Capture the cell that displays the provided text and extract its (X, Y) central coordinate. 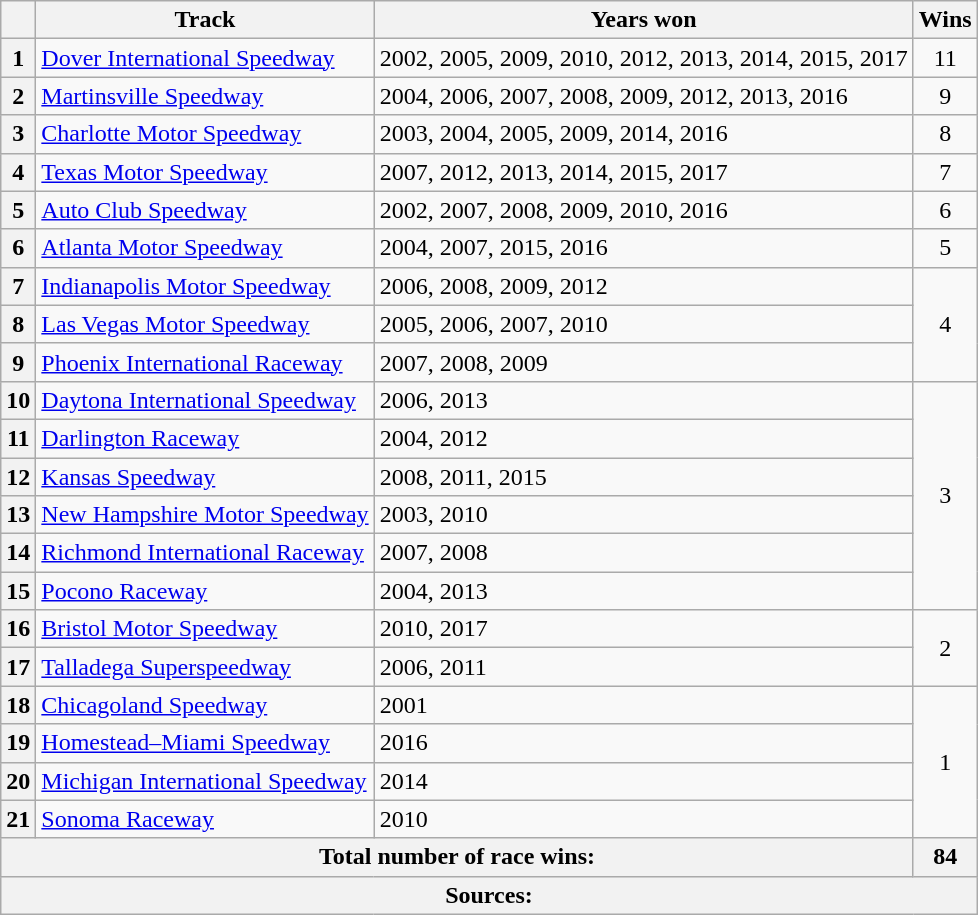
Sources: (489, 895)
New Hampshire Motor Speedway (205, 515)
Track (205, 20)
Kansas Speedway (205, 477)
2006, 2008, 2009, 2012 (644, 286)
18 (18, 705)
2005, 2006, 2007, 2010 (644, 324)
12 (18, 477)
2002, 2005, 2009, 2010, 2012, 2013, 2014, 2015, 2017 (644, 58)
16 (18, 629)
Years won (644, 20)
Pocono Raceway (205, 591)
Chicagoland Speedway (205, 705)
2004, 2006, 2007, 2008, 2009, 2012, 2013, 2016 (644, 96)
Wins (945, 20)
Sonoma Raceway (205, 819)
2002, 2007, 2008, 2009, 2010, 2016 (644, 210)
84 (945, 857)
15 (18, 591)
Michigan International Speedway (205, 781)
Richmond International Raceway (205, 553)
2010, 2017 (644, 629)
Darlington Raceway (205, 438)
2006, 2013 (644, 400)
2004, 2012 (644, 438)
Las Vegas Motor Speedway (205, 324)
Texas Motor Speedway (205, 172)
Daytona International Speedway (205, 400)
2007, 2008 (644, 553)
17 (18, 667)
2006, 2011 (644, 667)
2004, 2007, 2015, 2016 (644, 248)
2003, 2010 (644, 515)
Charlotte Motor Speedway (205, 134)
2014 (644, 781)
13 (18, 515)
14 (18, 553)
Total number of race wins: (457, 857)
Martinsville Speedway (205, 96)
Talladega Superspeedway (205, 667)
20 (18, 781)
Dover International Speedway (205, 58)
21 (18, 819)
2007, 2012, 2013, 2014, 2015, 2017 (644, 172)
Bristol Motor Speedway (205, 629)
Indianapolis Motor Speedway (205, 286)
19 (18, 743)
Atlanta Motor Speedway (205, 248)
2004, 2013 (644, 591)
2016 (644, 743)
2010 (644, 819)
2001 (644, 705)
2008, 2011, 2015 (644, 477)
2007, 2008, 2009 (644, 362)
Auto Club Speedway (205, 210)
Homestead–Miami Speedway (205, 743)
10 (18, 400)
Phoenix International Raceway (205, 362)
2003, 2004, 2005, 2009, 2014, 2016 (644, 134)
